From the cell containing the given text, extract its center point as (X, Y) coordinate. 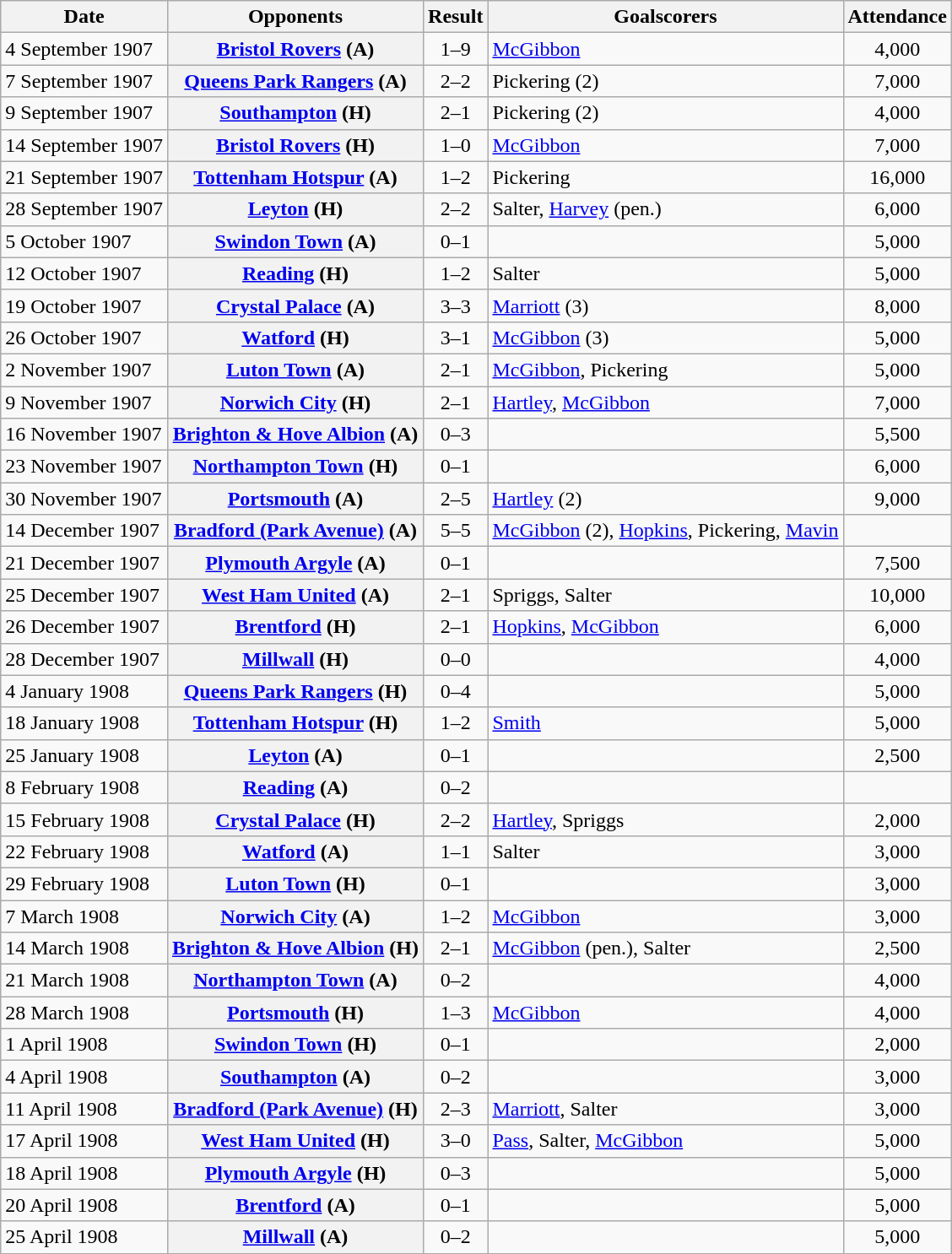
9,000 (897, 499)
3–1 (456, 338)
Norwich City (H) (295, 403)
Swindon Town (H) (295, 1045)
Queens Park Rangers (A) (295, 81)
Bristol Rovers (A) (295, 49)
Hopkins, McGibbon (665, 627)
5,500 (897, 435)
McGibbon (pen.), Salter (665, 949)
Hartley, McGibbon (665, 403)
15 February 1908 (84, 819)
1–1 (456, 851)
16 November 1907 (84, 435)
18 April 1908 (84, 1173)
Spriggs, Salter (665, 595)
Plymouth Argyle (A) (295, 563)
Brighton & Hove Albion (A) (295, 435)
Luton Town (H) (295, 884)
Pass, Salter, McGibbon (665, 1141)
10,000 (897, 595)
Leyton (H) (295, 209)
Southampton (H) (295, 113)
2–5 (456, 499)
2 November 1907 (84, 370)
7 March 1908 (84, 916)
McGibbon (3) (665, 338)
5–5 (456, 531)
Goalscorers (665, 17)
14 December 1907 (84, 531)
Millwall (A) (295, 1237)
Tottenham Hotspur (A) (295, 177)
Marriott (3) (665, 305)
Portsmouth (A) (295, 499)
Luton Town (A) (295, 370)
Watford (A) (295, 851)
16,000 (897, 177)
12 October 1907 (84, 273)
20 April 1908 (84, 1205)
9 November 1907 (84, 403)
Crystal Palace (A) (295, 305)
19 October 1907 (84, 305)
25 April 1908 (84, 1237)
2–3 (456, 1109)
0–4 (456, 691)
Salter, Harvey (pen.) (665, 209)
5 October 1907 (84, 241)
Date (84, 17)
28 March 1908 (84, 1013)
22 February 1908 (84, 851)
1 April 1908 (84, 1045)
Southampton (A) (295, 1077)
7 September 1907 (84, 81)
Opponents (295, 17)
Queens Park Rangers (H) (295, 691)
28 December 1907 (84, 659)
Northampton Town (A) (295, 981)
3–0 (456, 1141)
Bristol Rovers (H) (295, 145)
17 April 1908 (84, 1141)
25 January 1908 (84, 755)
8,000 (897, 305)
Plymouth Argyle (H) (295, 1173)
26 October 1907 (84, 338)
18 January 1908 (84, 723)
11 April 1908 (84, 1109)
Hartley, Spriggs (665, 819)
Hartley (2) (665, 499)
Watford (H) (295, 338)
25 December 1907 (84, 595)
21 March 1908 (84, 981)
4 January 1908 (84, 691)
McGibbon (2), Hopkins, Pickering, Mavin (665, 531)
Leyton (A) (295, 755)
Bradford (Park Avenue) (A) (295, 531)
West Ham United (H) (295, 1141)
Attendance (897, 17)
21 December 1907 (84, 563)
7,500 (897, 563)
Pickering (665, 177)
Northampton Town (H) (295, 467)
Smith (665, 723)
Crystal Palace (H) (295, 819)
1–0 (456, 145)
Swindon Town (A) (295, 241)
Brighton & Hove Albion (H) (295, 949)
1–3 (456, 1013)
0–0 (456, 659)
4 September 1907 (84, 49)
West Ham United (A) (295, 595)
4 April 1908 (84, 1077)
Marriott, Salter (665, 1109)
Brentford (A) (295, 1205)
29 February 1908 (84, 884)
14 September 1907 (84, 145)
Portsmouth (H) (295, 1013)
23 November 1907 (84, 467)
Reading (H) (295, 273)
30 November 1907 (84, 499)
Bradford (Park Avenue) (H) (295, 1109)
3–3 (456, 305)
9 September 1907 (84, 113)
Millwall (H) (295, 659)
8 February 1908 (84, 787)
Norwich City (A) (295, 916)
Brentford (H) (295, 627)
21 September 1907 (84, 177)
28 September 1907 (84, 209)
14 March 1908 (84, 949)
26 December 1907 (84, 627)
1–9 (456, 49)
Reading (A) (295, 787)
Result (456, 17)
Tottenham Hotspur (H) (295, 723)
McGibbon, Pickering (665, 370)
